Scan for the cell matching the given text and deliver its [x, y] coordinate at center. 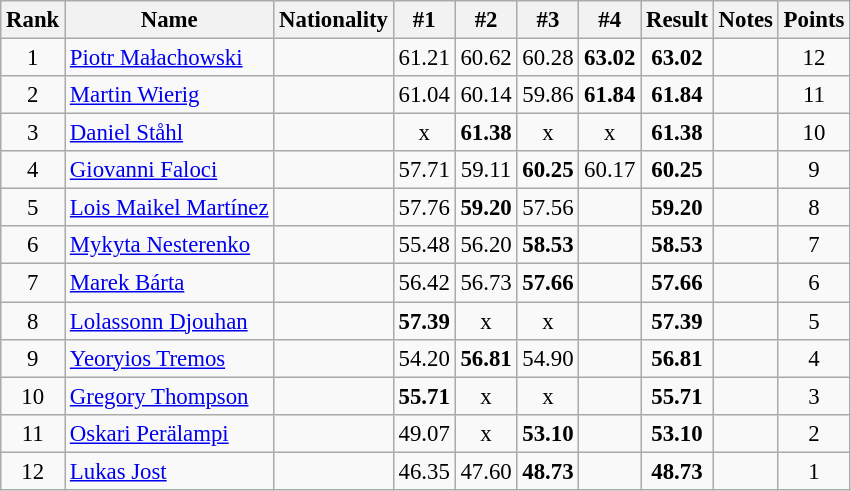
55.48 [424, 245]
60.28 [548, 58]
Notes [746, 20]
Lolassonn Djouhan [170, 321]
54.20 [424, 358]
56.20 [486, 245]
56.42 [424, 283]
59.86 [548, 95]
46.35 [424, 471]
Nationality [334, 20]
Mykyta Nesterenko [170, 245]
Lois Maikel Martínez [170, 208]
57.71 [424, 170]
49.07 [424, 433]
59.11 [486, 170]
Marek Bárta [170, 283]
60.62 [486, 58]
54.90 [548, 358]
#3 [548, 20]
Rank [33, 20]
Result [678, 20]
Yeoryios Tremos [170, 358]
57.76 [424, 208]
60.17 [610, 170]
#4 [610, 20]
47.60 [486, 471]
Lukas Jost [170, 471]
61.21 [424, 58]
Name [170, 20]
Points [814, 20]
Gregory Thompson [170, 396]
61.04 [424, 95]
Martin Wierig [170, 95]
60.14 [486, 95]
#2 [486, 20]
56.73 [486, 283]
Daniel Ståhl [170, 133]
#1 [424, 20]
Oskari Perälampi [170, 433]
Giovanni Faloci [170, 170]
57.56 [548, 208]
Piotr Małachowski [170, 58]
